Scan for the cell matching the given text and deliver its (X, Y) coordinate at center. 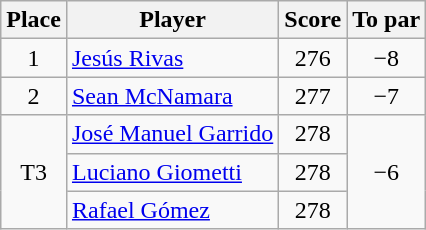
2 (34, 96)
−6 (386, 172)
277 (313, 96)
T3 (34, 172)
Score (313, 20)
Jesús Rivas (172, 58)
José Manuel Garrido (172, 134)
Rafael Gómez (172, 210)
−8 (386, 58)
Place (34, 20)
To par (386, 20)
1 (34, 58)
276 (313, 58)
Sean McNamara (172, 96)
−7 (386, 96)
Player (172, 20)
Luciano Giometti (172, 172)
